Determine the (x, y) coordinate at the center of the cell enclosing the given text.  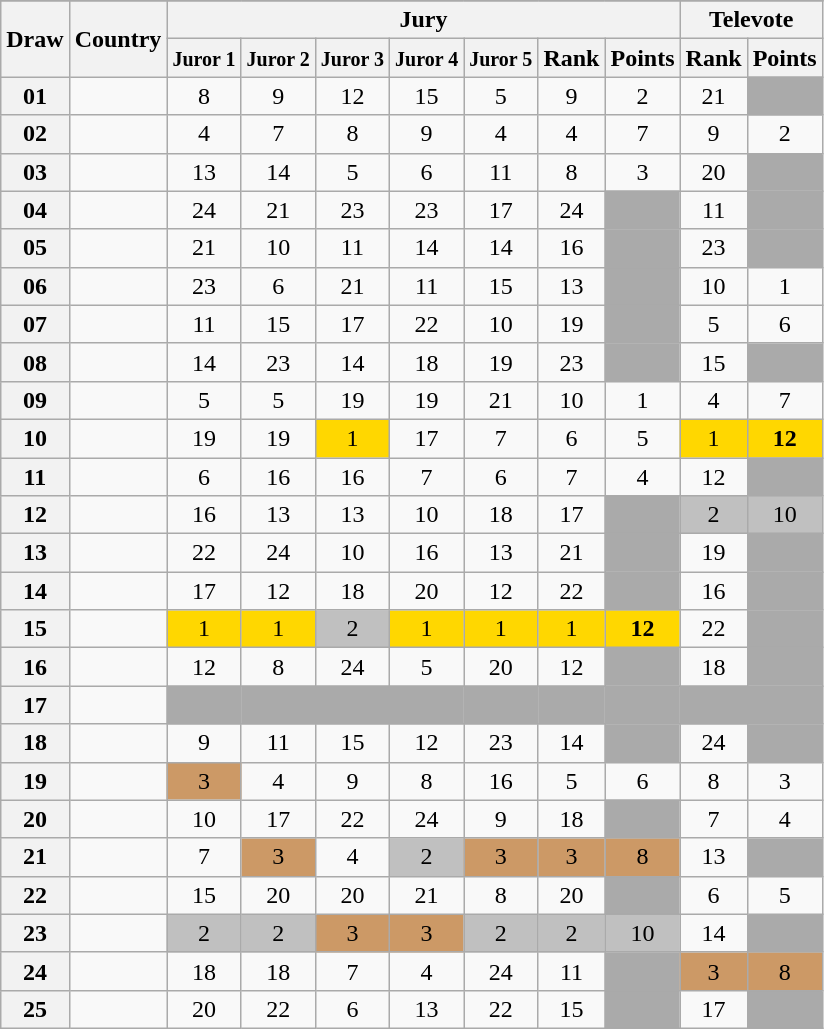
Juror 5 (501, 58)
Juror 4 (426, 58)
08 (35, 362)
25 (35, 1009)
05 (35, 248)
Draw (35, 39)
03 (35, 172)
Juror 2 (278, 58)
Juror 1 (204, 58)
02 (35, 134)
06 (35, 286)
09 (35, 400)
Country (118, 39)
04 (35, 210)
Televote (751, 20)
01 (35, 96)
Jury (424, 20)
Juror 3 (352, 58)
07 (35, 324)
